Provide the [x, y] coordinate of the cell's center where the given text is located.  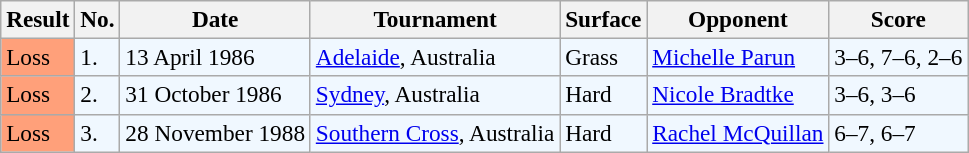
Adelaide, Australia [434, 57]
Southern Cross, Australia [434, 133]
Result [38, 19]
Sydney, Australia [434, 95]
Date [215, 19]
Score [898, 19]
Rachel McQuillan [738, 133]
31 October 1986 [215, 95]
Opponent [738, 19]
13 April 1986 [215, 57]
Michelle Parun [738, 57]
Grass [604, 57]
Tournament [434, 19]
3. [98, 133]
1. [98, 57]
2. [98, 95]
Nicole Bradtke [738, 95]
No. [98, 19]
6–7, 6–7 [898, 133]
3–6, 3–6 [898, 95]
Surface [604, 19]
3–6, 7–6, 2–6 [898, 57]
28 November 1988 [215, 133]
